From the cell containing the given text, extract its center point as (x, y) coordinate. 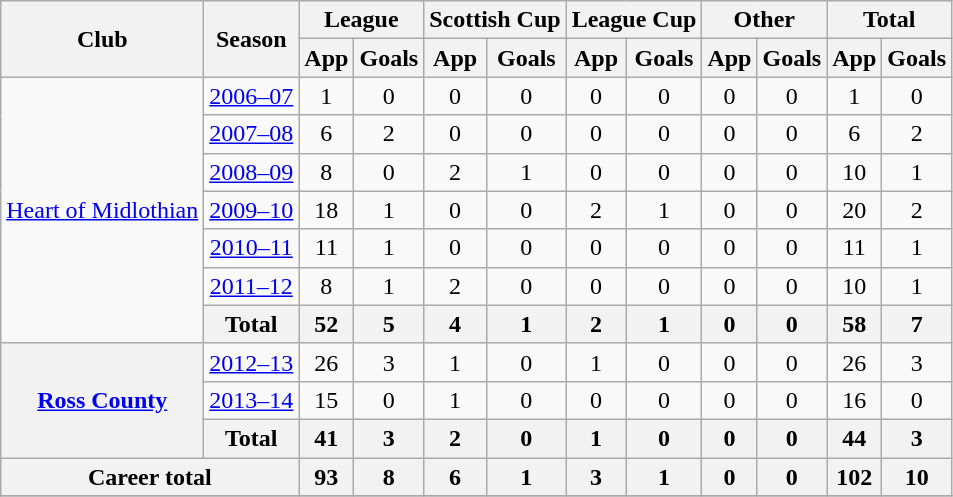
44 (854, 438)
2007–08 (252, 134)
58 (854, 324)
4 (456, 324)
41 (326, 438)
2013–14 (252, 400)
2010–11 (252, 248)
52 (326, 324)
Ross County (102, 400)
League Cup (634, 20)
Scottish Cup (495, 20)
93 (326, 477)
2009–10 (252, 210)
20 (854, 210)
2006–07 (252, 96)
Other (764, 20)
2011–12 (252, 286)
2008–09 (252, 172)
7 (917, 324)
102 (854, 477)
2012–13 (252, 362)
Career total (150, 477)
15 (326, 400)
Club (102, 39)
Season (252, 39)
Heart of Midlothian (102, 210)
18 (326, 210)
16 (854, 400)
5 (389, 324)
League (362, 20)
